Locate the cell with the specified text and output its [x, y] center coordinate. 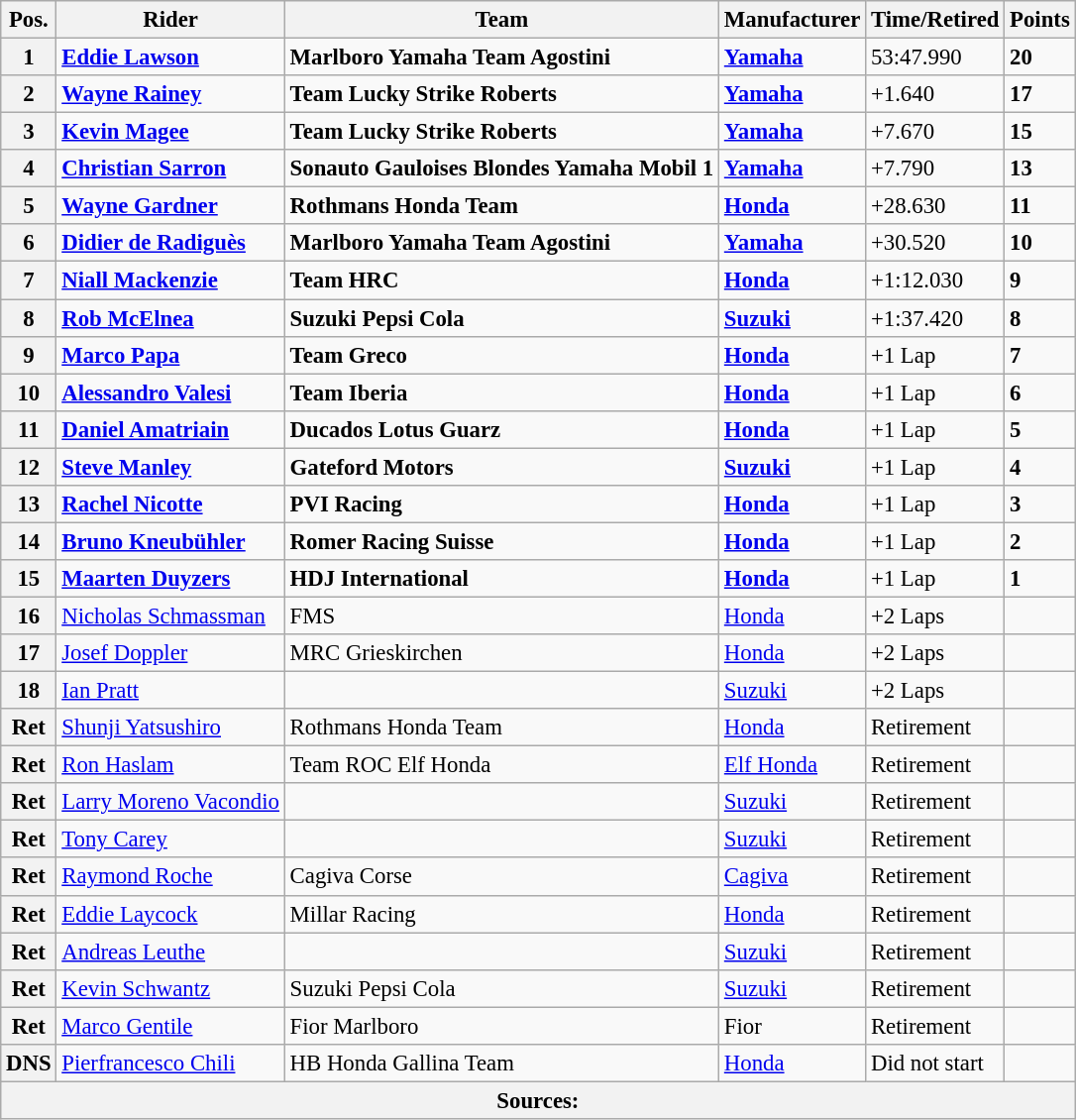
14 [29, 541]
MRC Grieskirchen [501, 653]
Didier de Radiguès [170, 243]
Elf Honda [793, 765]
Nicholas Schmassman [170, 616]
+7.790 [935, 168]
Rob McElnea [170, 318]
Team Greco [501, 355]
Did not start [935, 1064]
Sources: [538, 1100]
Romer Racing Suisse [501, 541]
Pierfrancesco Chili [170, 1064]
Ian Pratt [170, 691]
Alessandro Valesi [170, 392]
Kevin Schwantz [170, 988]
Maarten Duyzers [170, 579]
Manufacturer [793, 20]
Cagiva Corse [501, 877]
+1:37.420 [935, 318]
+28.630 [935, 206]
Raymond Roche [170, 877]
Christian Sarron [170, 168]
Sonauto Gauloises Blondes Yamaha Mobil 1 [501, 168]
Bruno Kneubühler [170, 541]
Gateford Motors [501, 467]
Team ROC Elf Honda [501, 765]
Ron Haslam [170, 765]
DNS [29, 1064]
Marco Papa [170, 355]
Rider [170, 20]
Rachel Nicotte [170, 504]
Time/Retired [935, 20]
Marco Gentile [170, 1026]
Steve Manley [170, 467]
Wayne Gardner [170, 206]
HDJ International [501, 579]
Eddie Laycock [170, 914]
FMS [501, 616]
+1:12.030 [935, 280]
Kevin Magee [170, 132]
20 [1040, 57]
Ducados Lotus Guarz [501, 429]
Pos. [29, 20]
HB Honda Gallina Team [501, 1064]
16 [29, 616]
Andreas Leuthe [170, 952]
+30.520 [935, 243]
Eddie Lawson [170, 57]
Shunji Yatsushiro [170, 728]
18 [29, 691]
Team HRC [501, 280]
Millar Racing [501, 914]
Tony Carey [170, 840]
Larry Moreno Vacondio [170, 802]
Team [501, 20]
Fior [793, 1026]
53:47.990 [935, 57]
+7.670 [935, 132]
Fior Marlboro [501, 1026]
Points [1040, 20]
Cagiva [793, 877]
Niall Mackenzie [170, 280]
Team Iberia [501, 392]
PVI Racing [501, 504]
12 [29, 467]
+1.640 [935, 94]
Josef Doppler [170, 653]
Daniel Amatriain [170, 429]
Wayne Rainey [170, 94]
